For the text-containing cell, return its midpoint in [X, Y] coordinate format. 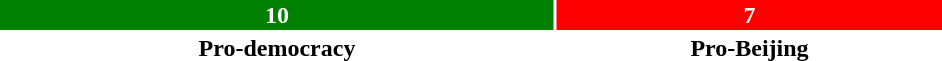
10 [277, 15]
7 [750, 15]
